Provide the [X, Y] coordinate of the cell's center where the given text is located.  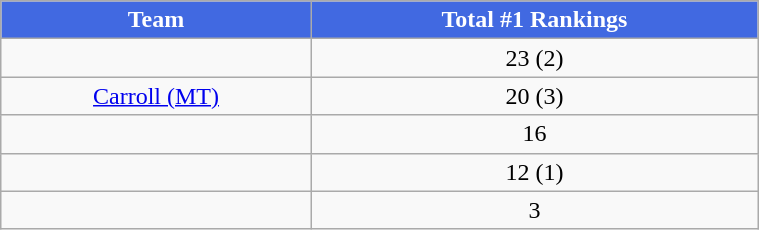
3 [534, 210]
23 (2) [534, 58]
20 (3) [534, 96]
16 [534, 134]
Carroll (MT) [156, 96]
Total #1 Rankings [534, 20]
Team [156, 20]
12 (1) [534, 172]
